From the cell containing the given text, extract its center point as (x, y) coordinate. 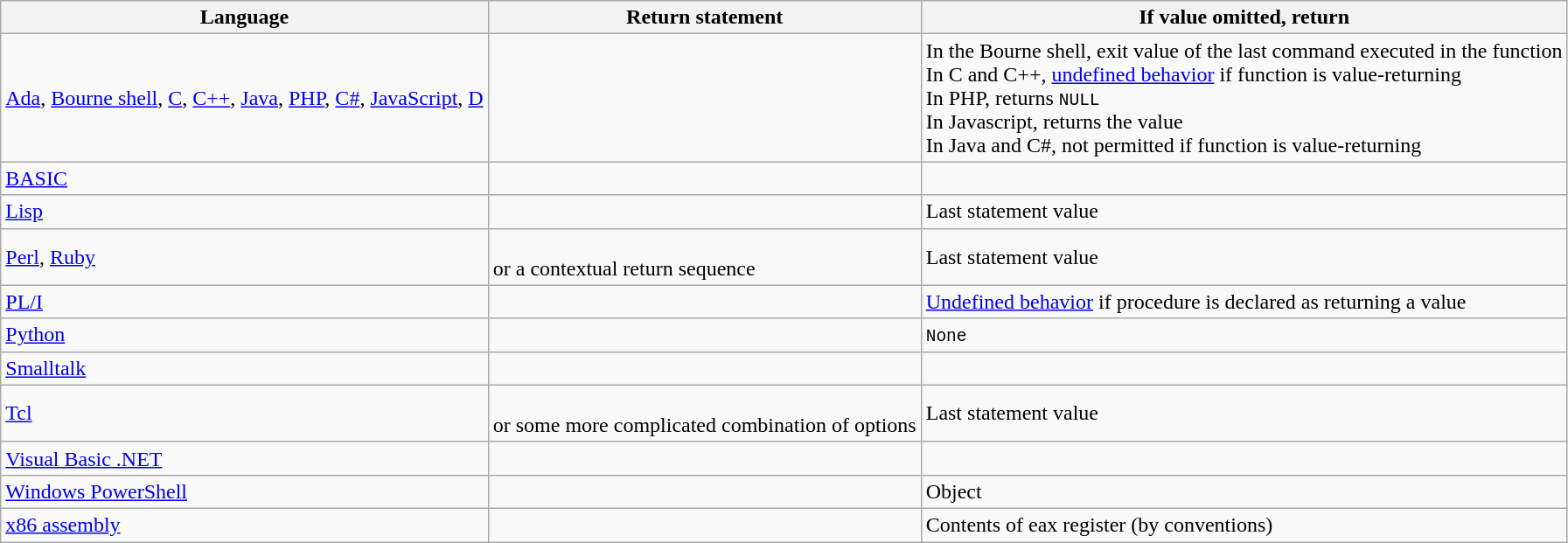
PL/I (245, 302)
Lisp (245, 212)
If value omitted, return (1244, 17)
Tcl (245, 413)
Smalltalk (245, 368)
Undefined behavior if procedure is declared as returning a value (1244, 302)
Contents of eax register (by conventions) (1244, 525)
Perl, Ruby (245, 257)
BASIC (245, 178)
or a contextual return sequence (705, 257)
Visual Basic .NET (245, 458)
None (1244, 335)
x86 assembly (245, 525)
Ada, Bourne shell, C, C++, Java, PHP, C#, JavaScript, D (245, 98)
or some more complicated combination of options (705, 413)
Object (1244, 491)
Return statement (705, 17)
Python (245, 335)
Windows PowerShell (245, 491)
Language (245, 17)
